Find where the given text appears and provide that cell's center as (X, Y) coordinate. 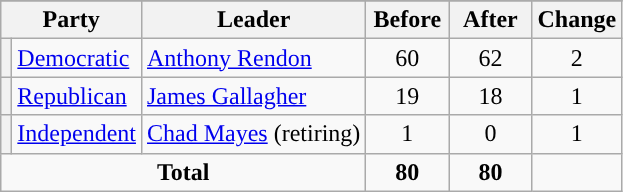
After (490, 20)
Democratic (77, 58)
19 (408, 96)
0 (490, 134)
Before (408, 20)
Republican (77, 96)
James Gallagher (253, 96)
62 (490, 58)
Total (184, 172)
Party (72, 20)
Anthony Rendon (253, 58)
2 (577, 58)
18 (490, 96)
60 (408, 58)
Chad Mayes (retiring) (253, 134)
Leader (253, 20)
Independent (77, 134)
Change (577, 20)
